For the text-containing cell, return its midpoint in (x, y) coordinate format. 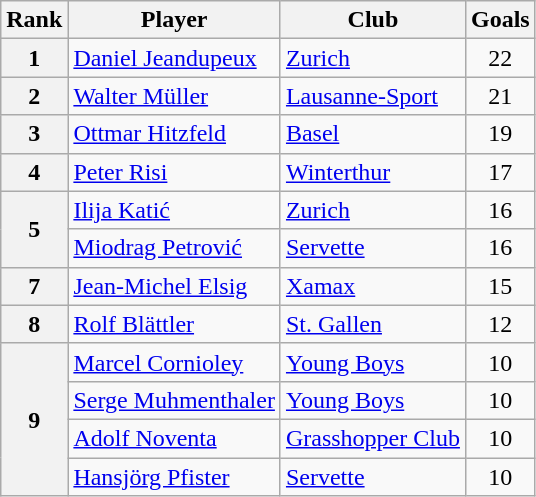
Marcel Cornioley (174, 362)
8 (34, 324)
Winterthur (372, 172)
Club (372, 20)
Rank (34, 20)
Player (174, 20)
Basel (372, 134)
Ilija Katić (174, 210)
Grasshopper Club (372, 438)
3 (34, 134)
Adolf Noventa (174, 438)
Daniel Jeandupeux (174, 58)
2 (34, 96)
17 (500, 172)
Serge Muhmenthaler (174, 400)
22 (500, 58)
Lausanne-Sport (372, 96)
Peter Risi (174, 172)
Miodrag Petrović (174, 248)
19 (500, 134)
1 (34, 58)
Hansjörg Pfister (174, 477)
7 (34, 286)
Goals (500, 20)
4 (34, 172)
21 (500, 96)
Walter Müller (174, 96)
12 (500, 324)
St. Gallen (372, 324)
Ottmar Hitzfeld (174, 134)
9 (34, 419)
Xamax (372, 286)
Rolf Blättler (174, 324)
Jean-Michel Elsig (174, 286)
5 (34, 229)
15 (500, 286)
